Pinpoint the cell where the given text exists, returning its [x, y] midpoint coordinate. 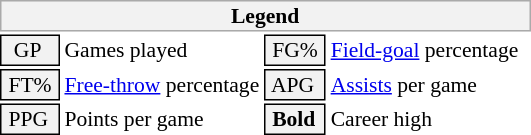
GP [30, 50]
Assists per game [430, 85]
APG [295, 85]
Free-throw percentage [162, 85]
Games played [162, 50]
Legend [265, 16]
FT% [30, 85]
FG% [295, 50]
Field-goal percentage [430, 50]
